Output the [x, y] coordinate of the center of the cell containing the given text.  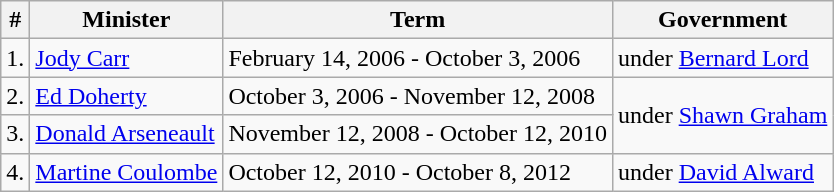
October 3, 2006 - November 12, 2008 [418, 96]
Minister [126, 20]
2. [16, 96]
November 12, 2008 - October 12, 2010 [418, 134]
under Bernard Lord [722, 58]
Ed Doherty [126, 96]
# [16, 20]
October 12, 2010 - October 8, 2012 [418, 172]
Jody Carr [126, 58]
3. [16, 134]
under Shawn Graham [722, 115]
Martine Coulombe [126, 172]
Term [418, 20]
4. [16, 172]
Government [722, 20]
1. [16, 58]
February 14, 2006 - October 3, 2006 [418, 58]
Donald Arseneault [126, 134]
under David Alward [722, 172]
